Output the [x, y] coordinate of the center of the cell containing the given text.  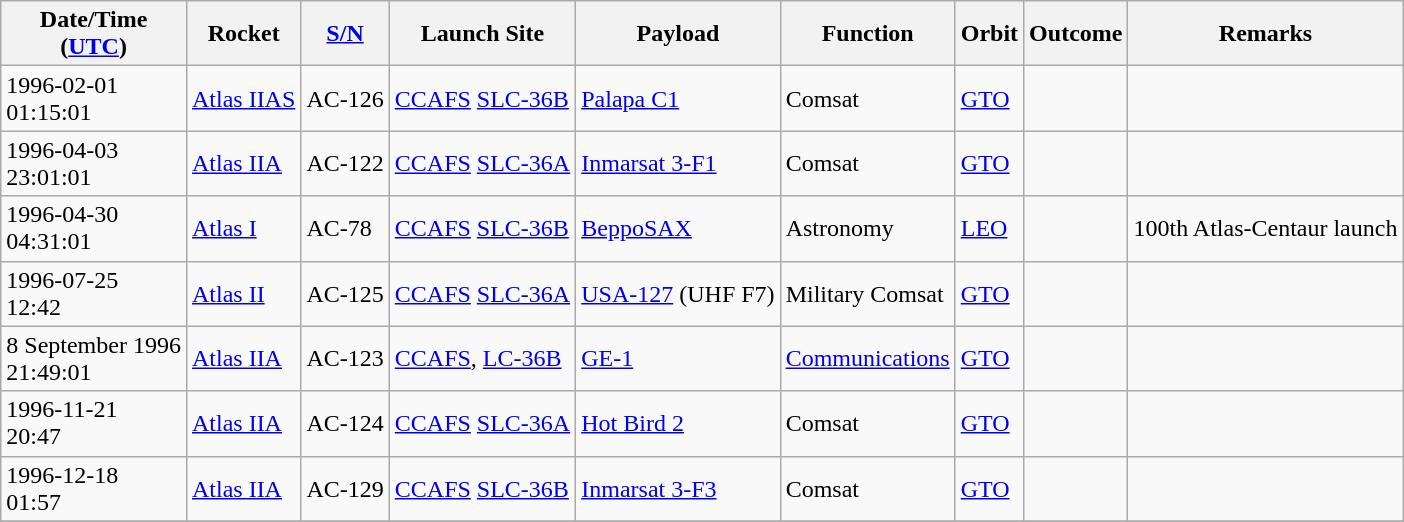
1996-12-1801:57 [94, 488]
Date/Time(UTC) [94, 34]
Astronomy [868, 228]
Remarks [1266, 34]
S/N [345, 34]
CCAFS, LC-36B [482, 358]
1996-04-3004:31:01 [94, 228]
1996-04-0323:01:01 [94, 164]
AC-122 [345, 164]
Payload [678, 34]
Outcome [1076, 34]
1996-07-2512:42 [94, 294]
Atlas I [243, 228]
AC-78 [345, 228]
AC-126 [345, 98]
Palapa C1 [678, 98]
8 September 199621:49:01 [94, 358]
Atlas IIAS [243, 98]
GE-1 [678, 358]
Communications [868, 358]
USA-127 (UHF F7) [678, 294]
BeppoSAX [678, 228]
AC-129 [345, 488]
Inmarsat 3-F1 [678, 164]
Launch Site [482, 34]
AC-125 [345, 294]
Military Comsat [868, 294]
AC-123 [345, 358]
Hot Bird 2 [678, 424]
Atlas II [243, 294]
Orbit [989, 34]
Inmarsat 3-F3 [678, 488]
100th Atlas-Centaur launch [1266, 228]
Function [868, 34]
1996-02-0101:15:01 [94, 98]
LEO [989, 228]
1996-11-2120:47 [94, 424]
Rocket [243, 34]
AC-124 [345, 424]
